Detect which cell encompasses the target text, then output its (X, Y) center coordinate. 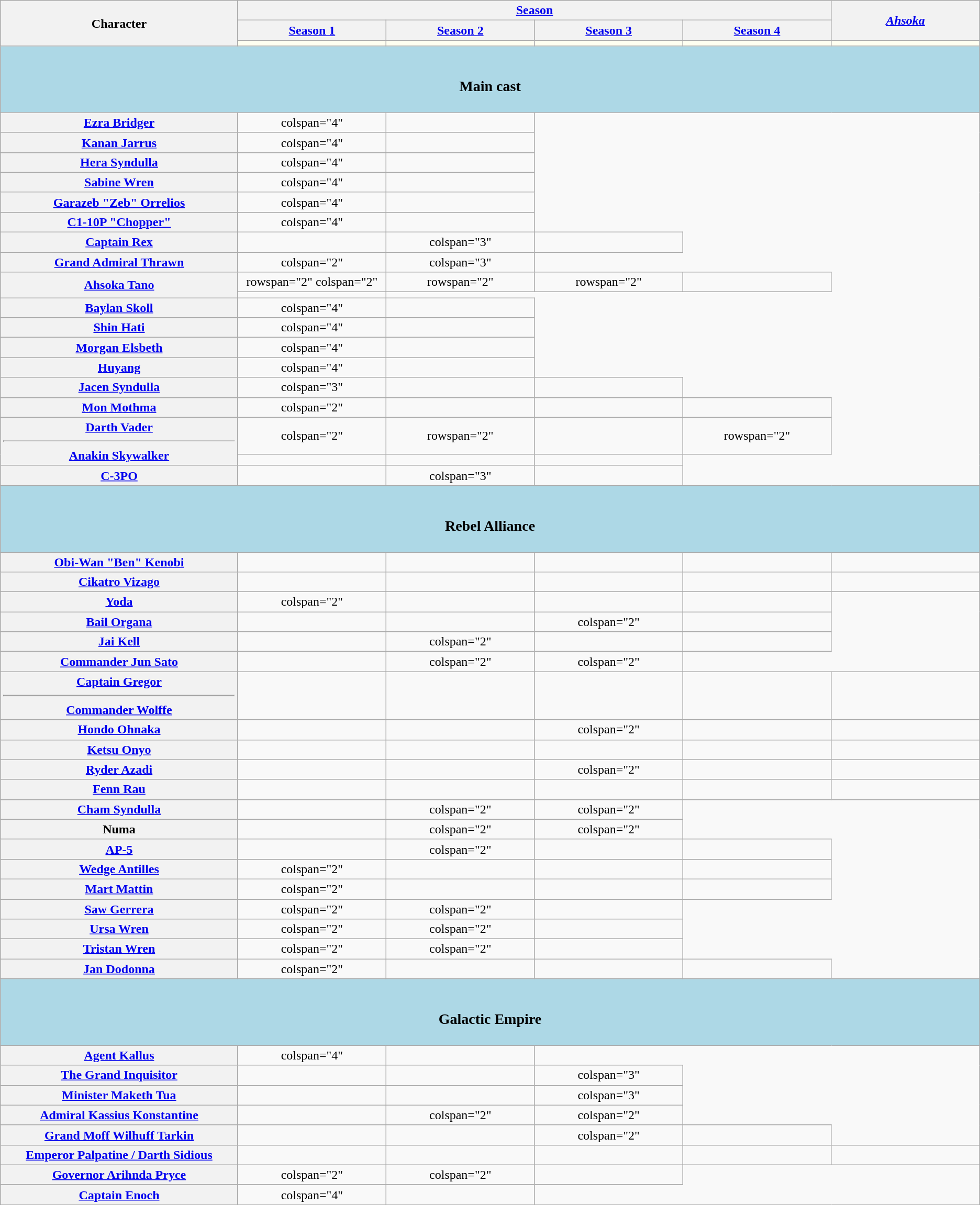
Hondo Ohnaka (119, 730)
Jai Kell (119, 642)
Numa (119, 829)
Season 2 (461, 30)
Hera Syndulla (119, 162)
Ketsu Onyo (119, 750)
rowspan="2" colspan="2" (312, 282)
Garazeb "Zeb" Orrelios (119, 202)
C1-10P "Chopper" (119, 222)
Ursa Wren (119, 929)
Mon Mothma (119, 407)
Grand Admiral Thrawn (119, 262)
Fenn Rau (119, 789)
Wedge Antilles (119, 869)
Tristan Wren (119, 949)
Darth Vader Anakin Skywalker (119, 441)
Yoda (119, 602)
Captain Enoch (119, 1195)
Ahsoka Tano (119, 285)
Mart Mattin (119, 889)
Commander Jun Sato (119, 662)
Ryder Azadi (119, 769)
AP-5 (119, 849)
C-3PO (119, 475)
Governor Arihnda Pryce (119, 1175)
Ahsoka (906, 20)
Main cast (490, 80)
Admiral Kassius Konstantine (119, 1115)
Emperor Palpatine / Darth Sidious (119, 1155)
Jan Dodonna (119, 969)
Baylan Skoll (119, 308)
Huyang (119, 367)
Cham Syndulla (119, 809)
Captain Rex (119, 242)
Shin Hati (119, 328)
Sabine Wren (119, 182)
Kanan Jarrus (119, 142)
Character (119, 23)
Season 3 (608, 30)
Cikatro Vizago (119, 582)
Season 4 (757, 30)
Ezra Bridger (119, 122)
Minister Maketh Tua (119, 1095)
Morgan Elsbeth (119, 348)
Season (534, 10)
The Grand Inquisitor (119, 1075)
Season 1 (312, 30)
Agent Kallus (119, 1055)
Grand Moff Wilhuff Tarkin (119, 1135)
Galactic Empire (490, 1012)
Saw Gerrera (119, 909)
Bail Organa (119, 622)
Obi-Wan "Ben" Kenobi (119, 562)
Jacen Syndulla (119, 387)
Rebel Alliance (490, 518)
Captain GregorCommander Wolffe (119, 696)
